Find where the given text appears and provide that cell's center as [X, Y] coordinate. 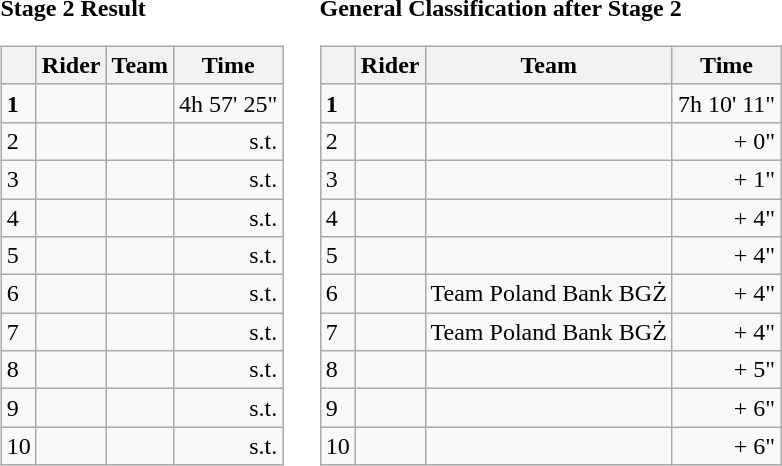
4h 57' 25" [228, 103]
+ 0" [726, 141]
+ 1" [726, 179]
7h 10' 11" [726, 103]
+ 5" [726, 370]
